Extract the (X, Y) coordinate from the center of the cell holding the provided text.  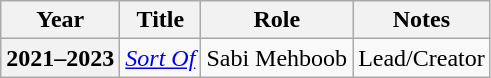
Notes (422, 20)
Title (160, 20)
2021–2023 (60, 58)
Sort Of (160, 58)
Year (60, 20)
Sabi Mehboob (277, 58)
Role (277, 20)
Lead/Creator (422, 58)
